Identify which cell holds the provided text, then report its [X, Y] central coordinate. 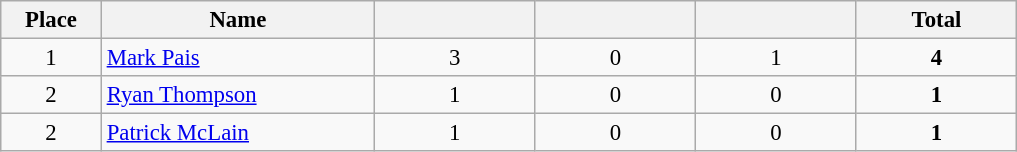
Ryan Thompson [238, 95]
Mark Pais [238, 58]
Total [936, 20]
4 [936, 58]
3 [454, 58]
Patrick McLain [238, 133]
Name [238, 20]
Place [52, 20]
